Search for the cell housing the specified text and yield its [X, Y] center coordinate. 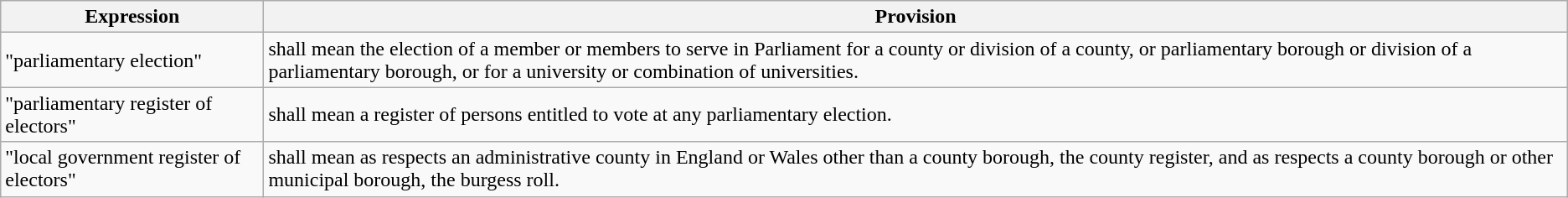
shall mean a register of persons entitled to vote at any parliamentary election. [916, 114]
"local government register of electors" [132, 169]
"parliamentary register of electors" [132, 114]
Expression [132, 17]
"parliamentary election" [132, 60]
Provision [916, 17]
